Find where the given text appears and provide that cell's center as [X, Y] coordinate. 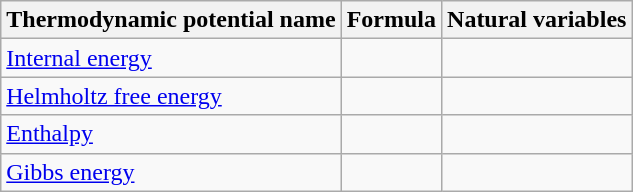
Enthalpy [171, 134]
Natural variables [537, 20]
Gibbs energy [171, 172]
Helmholtz free energy [171, 96]
Thermodynamic potential name [171, 20]
Internal energy [171, 58]
Formula [391, 20]
